Search for the cell housing the specified text and yield its (x, y) center coordinate. 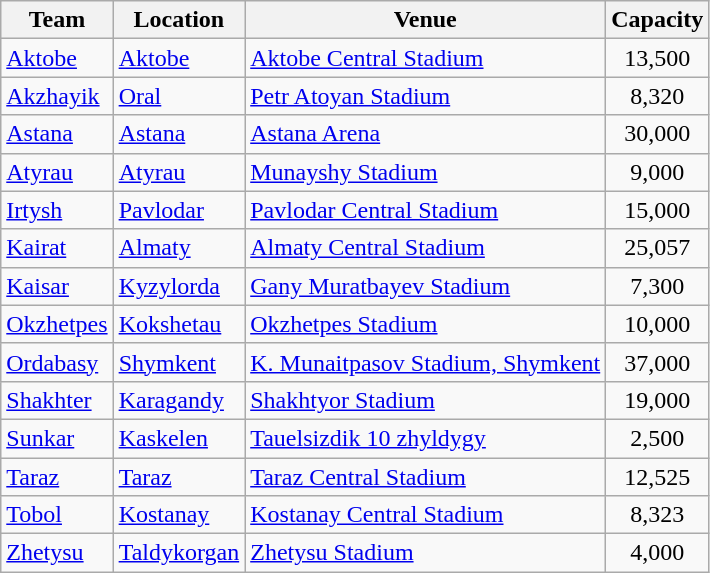
8,323 (658, 515)
30,000 (658, 134)
9,000 (658, 172)
Gany Muratbayev Stadium (426, 286)
Capacity (658, 20)
Shakhter (57, 400)
Shakhtyor Stadium (426, 400)
Sunkar (57, 438)
25,057 (658, 248)
Team (57, 20)
Kostanay Central Stadium (426, 515)
Petr Atoyan Stadium (426, 96)
Taraz Central Stadium (426, 477)
37,000 (658, 362)
19,000 (658, 400)
Kaskelen (179, 438)
Zhetysu Stadium (426, 553)
7,300 (658, 286)
4,000 (658, 553)
Okzhetpes (57, 324)
Venue (426, 20)
Aktobe Central Stadium (426, 58)
Astana Arena (426, 134)
Taldykorgan (179, 553)
15,000 (658, 210)
Kyzylorda (179, 286)
Kaisar (57, 286)
Kostanay (179, 515)
13,500 (658, 58)
10,000 (658, 324)
Pavlodar (179, 210)
Munayshy Stadium (426, 172)
Tobol (57, 515)
Tauelsizdik 10 zhyldygy (426, 438)
Akzhayik (57, 96)
Karagandy (179, 400)
Pavlodar Central Stadium (426, 210)
Oral (179, 96)
Irtysh (57, 210)
Ordabasy (57, 362)
2,500 (658, 438)
8,320 (658, 96)
Kokshetau (179, 324)
Okzhetpes Stadium (426, 324)
Kairat (57, 248)
Shymkent (179, 362)
Almaty (179, 248)
Location (179, 20)
K. Munaitpasov Stadium, Shymkent (426, 362)
12,525 (658, 477)
Almaty Central Stadium (426, 248)
Zhetysu (57, 553)
